Extract the [x, y] coordinate from the center of the cell holding the provided text.  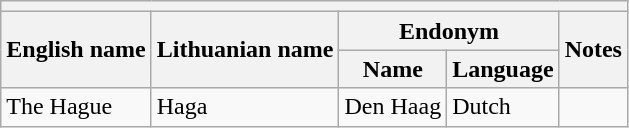
Den Haag [393, 107]
Lithuanian name [245, 50]
Haga [245, 107]
Dutch [503, 107]
The Hague [76, 107]
Notes [593, 50]
Language [503, 69]
English name [76, 50]
Name [393, 69]
Endonym [449, 31]
